Identify which cell holds the provided text, then report its [X, Y] central coordinate. 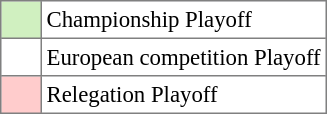
Championship Playoff [184, 20]
Relegation Playoff [184, 95]
European competition Playoff [184, 57]
